Output the (X, Y) coordinate of the center of the cell containing the given text.  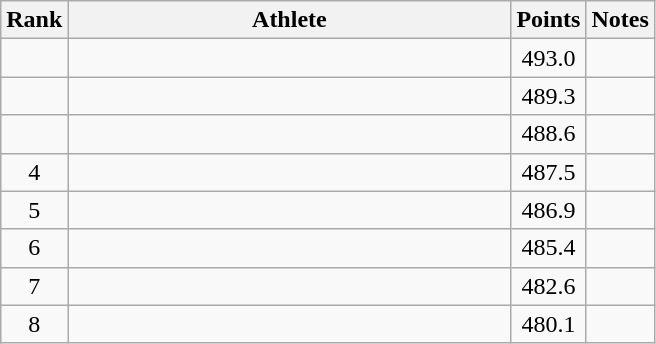
485.4 (548, 248)
8 (34, 324)
7 (34, 286)
4 (34, 172)
486.9 (548, 210)
6 (34, 248)
493.0 (548, 58)
Rank (34, 20)
Notes (620, 20)
482.6 (548, 286)
Points (548, 20)
5 (34, 210)
480.1 (548, 324)
Athlete (290, 20)
489.3 (548, 96)
487.5 (548, 172)
488.6 (548, 134)
